Scan for the cell matching the given text and deliver its [X, Y] coordinate at center. 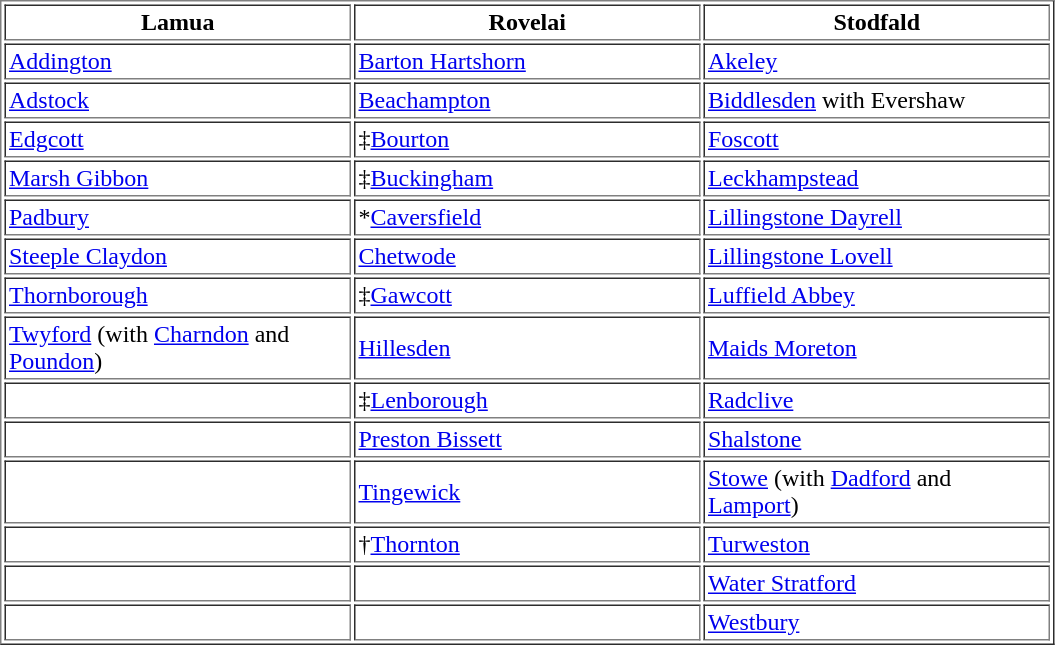
Lillingstone Dayrell [877, 218]
‡Lenborough [527, 400]
Shalstone [877, 440]
Foscott [877, 140]
Turweston [877, 544]
‡Bourton [527, 140]
Maids Moreton [877, 348]
Rovelai [527, 22]
Leckhampstead [877, 178]
Luffield Abbey [877, 296]
†Thornton [527, 544]
Lillingstone Lovell [877, 256]
Tingewick [527, 492]
Preston Bissett [527, 440]
Biddlesden with Evershaw [877, 100]
Westbury [877, 622]
‡Gawcott [527, 296]
Twyford (with Charndon and Poundon) [177, 348]
Addington [177, 62]
Edgcott [177, 140]
Lamua [177, 22]
*Caversfield [527, 218]
Chetwode [527, 256]
Steeple Claydon [177, 256]
Padbury [177, 218]
Hillesden [527, 348]
Water Stratford [877, 584]
Beachampton [527, 100]
Akeley [877, 62]
Stodfald [877, 22]
‡Buckingham [527, 178]
Marsh Gibbon [177, 178]
Thornborough [177, 296]
Barton Hartshorn [527, 62]
Radclive [877, 400]
Adstock [177, 100]
Stowe (with Dadford and Lamport) [877, 492]
